For the text-containing cell, return its midpoint in (x, y) coordinate format. 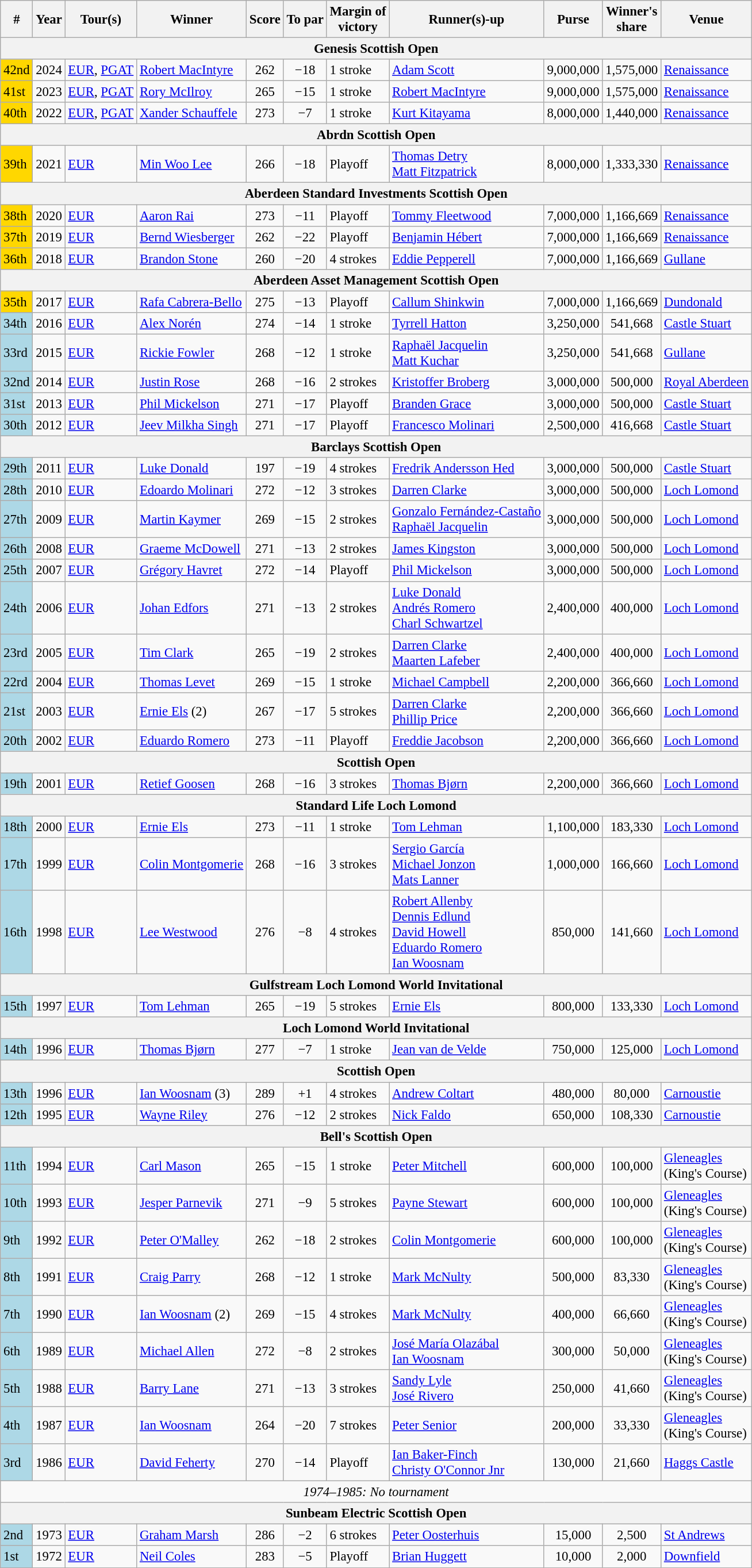
2003 (49, 712)
St Andrews (707, 1535)
Bell's Scottish Open (376, 1136)
9th (17, 1240)
Xander Schauffele (192, 113)
Winner (192, 20)
850,000 (573, 932)
Ian Woosnam (2) (192, 1314)
1992 (49, 1240)
Gulfstream Loch Lomond World Invitational (376, 985)
2015 (49, 353)
Craig Parry (192, 1277)
Ian Baker-Finch Christy O'Connor Jnr (467, 1462)
James Kingston (467, 549)
Adam Scott (467, 70)
Carl Mason (192, 1166)
Darren Clarke Maarten Lafeber (467, 653)
283 (266, 1557)
2004 (49, 682)
270 (266, 1462)
275 (266, 302)
Rickie Fowler (192, 353)
Sergio García Michael Jonzon Mats Lanner (467, 864)
18th (17, 827)
Michael Campbell (467, 682)
Branden Grace (467, 403)
Peter O'Malley (192, 1240)
Dundonald (707, 302)
Margin ofvictory (358, 20)
2012 (49, 425)
2006 (49, 608)
300,000 (573, 1351)
27th (17, 520)
141,660 (632, 932)
Eddie Pepperell (467, 259)
Johan Edfors (192, 608)
1,440,000 (632, 113)
42nd (17, 70)
Retief Goosen (192, 784)
Peter Mitchell (467, 1166)
1991 (49, 1277)
1997 (49, 1006)
Thomas Detry Matt Fitzpatrick (467, 164)
Ian Woosnam (192, 1425)
1974–1985: No tournament (376, 1492)
Aberdeen Standard Investments Scottish Open (376, 194)
277 (266, 1050)
12th (17, 1114)
Barclays Scottish Open (376, 447)
1972 (49, 1557)
Neil Coles (192, 1557)
15,000 (573, 1535)
−22 (305, 237)
Jesper Parnevik (192, 1202)
Royal Aberdeen (707, 382)
26th (17, 549)
20th (17, 741)
Rafa Cabrera-Bello (192, 302)
260 (266, 259)
108,330 (632, 1114)
1,000,000 (573, 864)
Haggs Castle (707, 1462)
750,000 (573, 1050)
Aaron Rai (192, 216)
10,000 (573, 1557)
1989 (49, 1351)
183,330 (632, 827)
31st (17, 403)
Eduardo Romero (192, 741)
2007 (49, 571)
66,660 (632, 1314)
Downfield (707, 1557)
+1 (305, 1093)
1999 (49, 864)
Standard Life Loch Lomond (376, 805)
Luke Donald Andrés Romero Charl Schwartzel (467, 608)
2019 (49, 237)
Michael Allen (192, 1351)
35th (17, 302)
Sunbeam Electric Scottish Open (376, 1513)
2024 (49, 70)
197 (266, 468)
2010 (49, 490)
Barry Lane (192, 1389)
Ian Woosnam (3) (192, 1093)
−2 (305, 1535)
41,660 (632, 1389)
15th (17, 1006)
Score (266, 20)
21st (17, 712)
Raphaël Jacquelin Matt Kuchar (467, 353)
2000 (49, 827)
80,000 (632, 1093)
Rory McIlroy (192, 92)
2011 (49, 468)
Gonzalo Fernández-Castaño Raphaël Jacquelin (467, 520)
2002 (49, 741)
650,000 (573, 1114)
2021 (49, 164)
40th (17, 113)
267 (266, 712)
1988 (49, 1389)
286 (266, 1535)
250,000 (573, 1389)
14th (17, 1050)
29th (17, 468)
34th (17, 324)
Grégory Havret (192, 571)
2,500 (632, 1535)
Wayne Riley (192, 1114)
2005 (49, 653)
4th (17, 1425)
1,100,000 (573, 827)
Francesco Molinari (467, 425)
Callum Shinkwin (467, 302)
32nd (17, 382)
Graham Marsh (192, 1535)
130,000 (573, 1462)
Tour(s) (101, 20)
Winner'sshare (632, 20)
Peter Senior (467, 1425)
200,000 (573, 1425)
289 (266, 1093)
480,000 (573, 1093)
83,330 (632, 1277)
2014 (49, 382)
10th (17, 1202)
274 (266, 324)
Lee Westwood (192, 932)
Sandy Lyle José Rivero (467, 1389)
6th (17, 1351)
Kristoffer Broberg (467, 382)
50,000 (632, 1351)
2nd (17, 1535)
2008 (49, 549)
16th (17, 932)
2,000 (632, 1557)
Brian Huggett (467, 1557)
Tim Clark (192, 653)
Darren Clarke Phillip Price (467, 712)
Martin Kaymer (192, 520)
33,330 (632, 1425)
3rd (17, 1462)
Peter Oosterhuis (467, 1535)
1994 (49, 1166)
Robert Allenby Dennis Edlund David Howell Eduardo Romero Ian Woosnam (467, 932)
6 strokes (358, 1535)
41st (17, 92)
133,330 (632, 1006)
# (17, 20)
Purse (573, 20)
−9 (305, 1202)
José María Olazábal Ian Woosnam (467, 1351)
To par (305, 20)
416,668 (632, 425)
800,000 (573, 1006)
17th (17, 864)
125,000 (632, 1050)
Jean van de Velde (467, 1050)
37th (17, 237)
Abrdn Scottish Open (376, 135)
30th (17, 425)
Min Woo Lee (192, 164)
Brandon Stone (192, 259)
−5 (305, 1557)
1995 (49, 1114)
1st (17, 1557)
24th (17, 608)
Venue (707, 20)
Alex Norén (192, 324)
33rd (17, 353)
38th (17, 216)
2001 (49, 784)
Benjamin Hébert (467, 237)
2013 (49, 403)
36th (17, 259)
2016 (49, 324)
Justin Rose (192, 382)
Edoardo Molinari (192, 490)
166,660 (632, 864)
Year (49, 20)
7th (17, 1314)
1986 (49, 1462)
Kurt Kitayama (467, 113)
Bernd Wiesberger (192, 237)
11th (17, 1166)
7 strokes (358, 1425)
2018 (49, 259)
1993 (49, 1202)
Ernie Els (2) (192, 712)
Freddie Jacobson (467, 741)
Loch Lomond World Invitational (376, 1028)
Aberdeen Asset Management Scottish Open (376, 280)
1987 (49, 1425)
19th (17, 784)
25th (17, 571)
Runner(s)-up (467, 20)
Tyrrell Hatton (467, 324)
Darren Clarke (467, 490)
Fredrik Andersson Hed (467, 468)
2023 (49, 92)
264 (266, 1425)
39th (17, 164)
Tommy Fleetwood (467, 216)
1973 (49, 1535)
1998 (49, 932)
21,660 (632, 1462)
2022 (49, 113)
13th (17, 1093)
2020 (49, 216)
Payne Stewart (467, 1202)
Jeev Milkha Singh (192, 425)
2,500,000 (573, 425)
23rd (17, 653)
Thomas Levet (192, 682)
1,333,330 (632, 164)
28th (17, 490)
Nick Faldo (467, 1114)
Genesis Scottish Open (376, 49)
266 (266, 164)
Luke Donald (192, 468)
David Feherty (192, 1462)
Graeme McDowell (192, 549)
22rd (17, 682)
1990 (49, 1314)
5th (17, 1389)
8th (17, 1277)
2017 (49, 302)
Andrew Coltart (467, 1093)
2009 (49, 520)
